Extract the [X, Y] coordinate from the center of the cell holding the provided text.  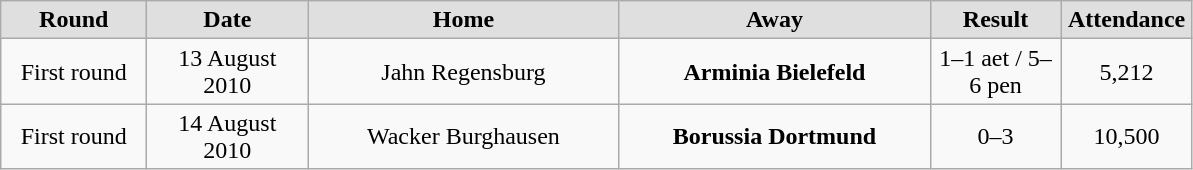
0–3 [996, 136]
1–1 aet / 5–6 pen [996, 72]
10,500 [1126, 136]
Arminia Bielefeld [774, 72]
Away [774, 20]
5,212 [1126, 72]
Home [464, 20]
13 August 2010 [228, 72]
Jahn Regensburg [464, 72]
Attendance [1126, 20]
14 August 2010 [228, 136]
Result [996, 20]
Wacker Burghausen [464, 136]
Borussia Dortmund [774, 136]
Date [228, 20]
Round [74, 20]
